Scan for the cell matching the given text and deliver its (x, y) coordinate at center. 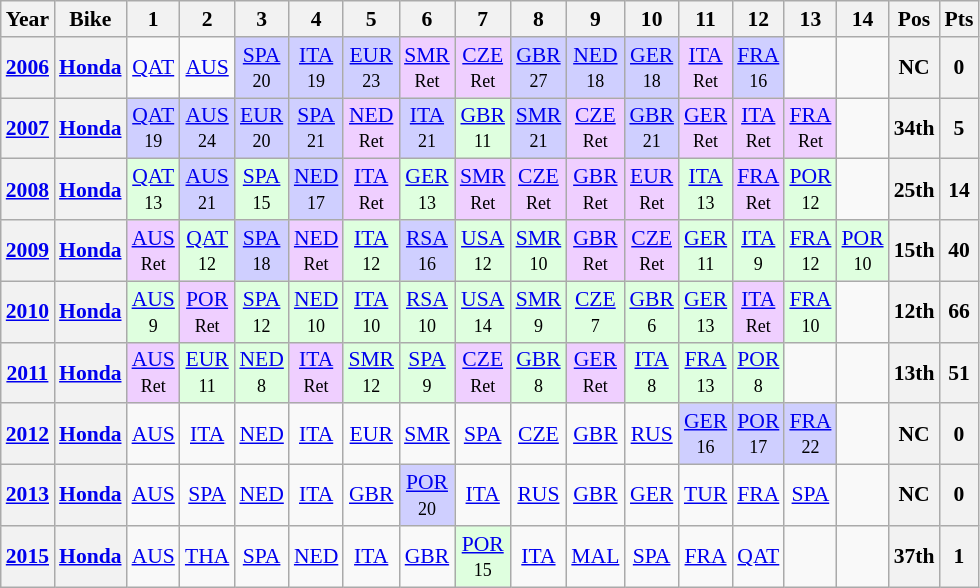
GBR21 (652, 128)
EUR23 (371, 68)
SPA15 (261, 190)
THA (207, 556)
SPA20 (261, 68)
12th (914, 312)
GBR8 (539, 372)
3 (261, 19)
2009 (28, 250)
SPA18 (261, 250)
GER18 (652, 68)
POR17 (758, 434)
ITA13 (706, 190)
ITA10 (371, 312)
EUR11 (207, 372)
MAL (595, 556)
FRA13 (706, 372)
PORRet (207, 312)
GER16 (706, 434)
ITA19 (316, 68)
POR10 (862, 250)
6 (427, 19)
2008 (28, 190)
11 (706, 19)
EUR20 (261, 128)
GBR6 (652, 312)
15th (914, 250)
ITA21 (427, 128)
USA14 (483, 312)
2013 (28, 496)
RSA16 (427, 250)
SMR (427, 434)
AUS9 (154, 312)
QAT13 (154, 190)
FRA12 (810, 250)
SMR12 (371, 372)
GER (652, 496)
EURRet (652, 190)
12 (758, 19)
7 (483, 19)
SMR9 (539, 312)
CZE7 (595, 312)
NED18 (595, 68)
2007 (28, 128)
Year (28, 19)
QAT19 (154, 128)
8 (539, 19)
4 (316, 19)
SPA9 (427, 372)
QAT12 (207, 250)
13 (810, 19)
SPA21 (316, 128)
Pos (914, 19)
SPA12 (261, 312)
ITA9 (758, 250)
RSA10 (427, 312)
Bike (90, 19)
2 (207, 19)
POR15 (483, 556)
51 (960, 372)
POR12 (810, 190)
SMR10 (539, 250)
CZE (539, 434)
FRA16 (758, 68)
NED8 (261, 372)
34th (914, 128)
2012 (28, 434)
9 (595, 19)
POR20 (427, 496)
2015 (28, 556)
GBR11 (483, 128)
FRA22 (810, 434)
2011 (28, 372)
NED17 (316, 190)
AUS24 (207, 128)
10 (652, 19)
SMR21 (539, 128)
ITA12 (371, 250)
GBR27 (539, 68)
TUR (706, 496)
USA12 (483, 250)
GER11 (706, 250)
AUS21 (207, 190)
2006 (28, 68)
FRA10 (810, 312)
66 (960, 312)
NED10 (316, 312)
25th (914, 190)
40 (960, 250)
Pts (960, 19)
37th (914, 556)
POR8 (758, 372)
13th (914, 372)
EUR (371, 434)
ITA8 (652, 372)
2010 (28, 312)
